Output the (x, y) coordinate of the center of the cell containing the given text.  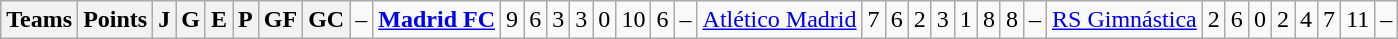
10 (634, 20)
GF (280, 20)
Madrid FC (437, 20)
Teams (40, 20)
4 (1306, 20)
1 (966, 20)
11 (1358, 20)
P (246, 20)
Points (116, 20)
RS Gimnástica (1125, 20)
Atlético Madrid (780, 20)
9 (512, 20)
GC (326, 20)
E (218, 20)
J (164, 20)
G (191, 20)
